Provide the [X, Y] coordinate of the cell's center where the given text is located.  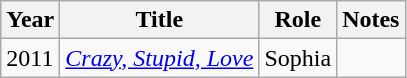
2011 [30, 58]
Sophia [298, 58]
Year [30, 20]
Crazy, Stupid, Love [160, 58]
Title [160, 20]
Role [298, 20]
Notes [371, 20]
